Search for the cell housing the specified text and yield its [X, Y] center coordinate. 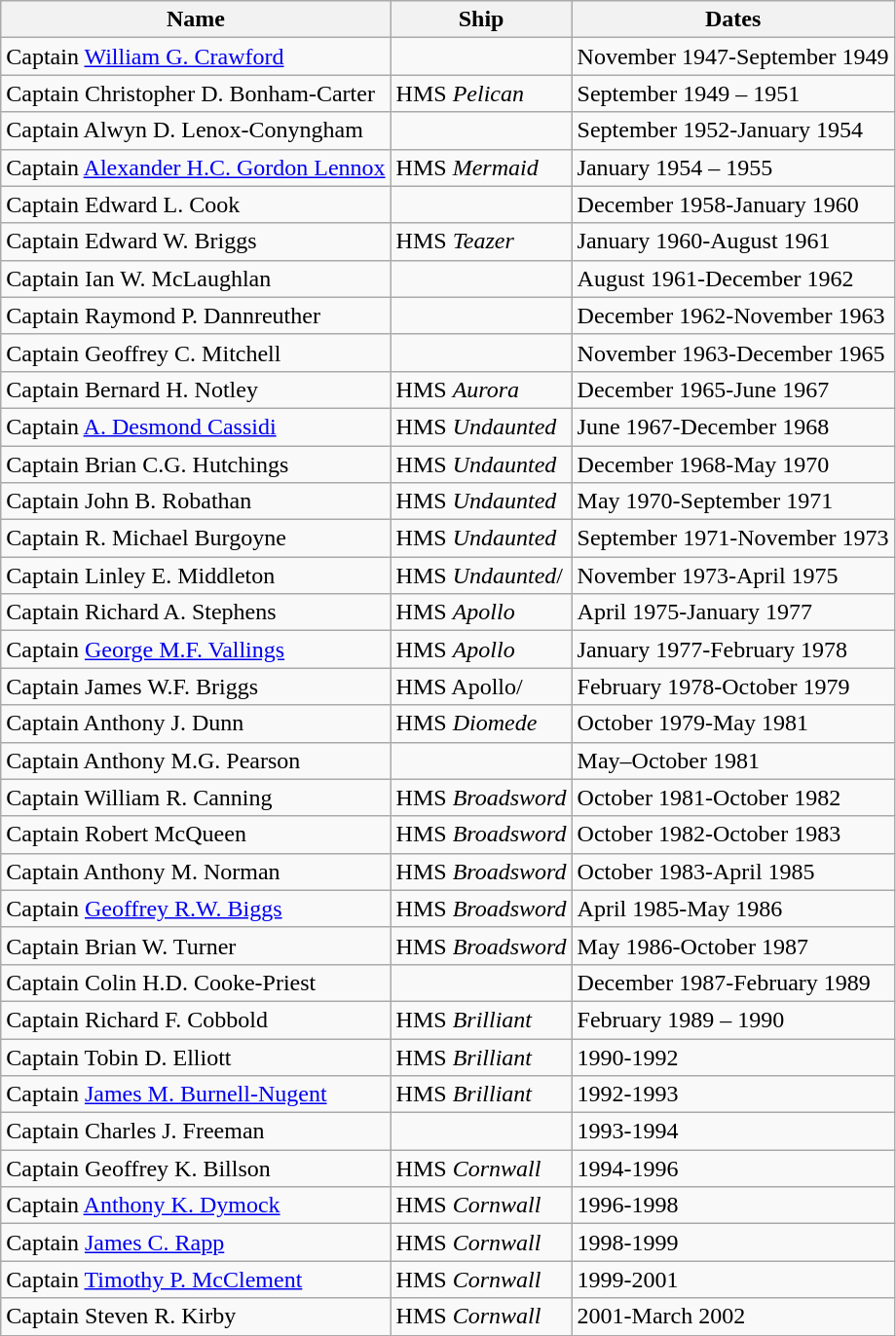
May 1986-October 1987 [732, 946]
Captain John B. Robathan [196, 501]
Captain James M. Burnell-Nugent [196, 1095]
HMS Teazer [481, 241]
1990-1992 [732, 1057]
Captain Anthony M.G. Pearson [196, 761]
September 1952-January 1954 [732, 130]
December 1965-June 1967 [732, 390]
October 1983-April 1985 [732, 872]
May–October 1981 [732, 761]
Captain Anthony J. Dunn [196, 724]
Captain A. Desmond Cassidi [196, 427]
December 1987-February 1989 [732, 983]
December 1968-May 1970 [732, 464]
2001-March 2002 [732, 1317]
Captain Colin H.D. Cooke-Priest [196, 983]
December 1962-November 1963 [732, 315]
January 1954 – 1955 [732, 167]
November 1973-April 1975 [732, 575]
Captain Charles J. Freeman [196, 1132]
Captain Bernard H. Notley [196, 390]
Captain George M.F. Vallings [196, 649]
HMS Aurora [481, 390]
Captain Raymond P. Dannreuther [196, 315]
Captain Alwyn D. Lenox-Conyngham [196, 130]
Captain William G. Crawford [196, 56]
Captain Linley E. Middleton [196, 575]
October 1981-October 1982 [732, 798]
1999-2001 [732, 1280]
September 1971-November 1973 [732, 538]
Captain Alexander H.C. Gordon Lennox [196, 167]
Captain Edward L. Cook [196, 204]
November 1947-September 1949 [732, 56]
January 1977-February 1978 [732, 649]
October 1979-May 1981 [732, 724]
Captain Edward W. Briggs [196, 241]
HMS Mermaid [481, 167]
August 1961-December 1962 [732, 278]
Captain R. Michael Burgoyne [196, 538]
Captain Richard F. Cobbold [196, 1020]
April 1985-May 1986 [732, 909]
October 1982-October 1983 [732, 835]
Ship [481, 19]
Captain Geoffrey R.W. Biggs [196, 909]
February 1978-October 1979 [732, 687]
Name [196, 19]
Captain Richard A. Stephens [196, 612]
Captain James C. Rapp [196, 1243]
Captain Anthony M. Norman [196, 872]
Captain Christopher D. Bonham-Carter [196, 93]
1996-1998 [732, 1206]
1993-1994 [732, 1132]
HMS Pelican [481, 93]
Captain Ian W. McLaughlan [196, 278]
1998-1999 [732, 1243]
April 1975-January 1977 [732, 612]
HMS Apollo/ [481, 687]
1994-1996 [732, 1169]
Dates [732, 19]
Captain Anthony K. Dymock [196, 1206]
Captain Steven R. Kirby [196, 1317]
Captain Brian W. Turner [196, 946]
Captain Brian C.G. Hutchings [196, 464]
Captain James W.F. Briggs [196, 687]
January 1960-August 1961 [732, 241]
1992-1993 [732, 1095]
September 1949 – 1951 [732, 93]
Captain William R. Canning [196, 798]
HMS Undaunted/ [481, 575]
February 1989 – 1990 [732, 1020]
Captain Timothy P. McClement [196, 1280]
Captain Geoffrey C. Mitchell [196, 353]
HMS Diomede [481, 724]
Captain Tobin D. Elliott [196, 1057]
Captain Geoffrey K. Billson [196, 1169]
May 1970-September 1971 [732, 501]
November 1963-December 1965 [732, 353]
December 1958-January 1960 [732, 204]
June 1967-December 1968 [732, 427]
Captain Robert McQueen [196, 835]
